Pinpoint the cell where the given text exists, returning its [X, Y] midpoint coordinate. 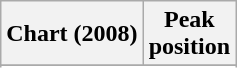
Peak position [189, 34]
Chart (2008) [72, 34]
